Search for the cell housing the specified text and yield its (x, y) center coordinate. 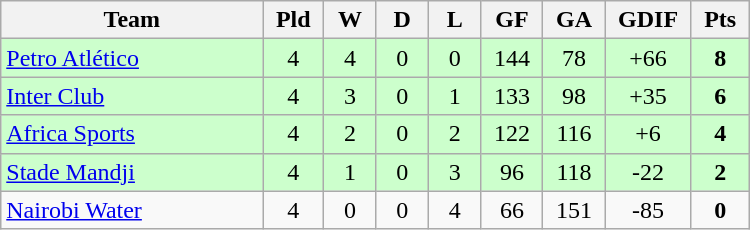
Stade Mandji (132, 172)
118 (574, 172)
Pts (720, 20)
GA (574, 20)
96 (512, 172)
Team (132, 20)
133 (512, 96)
GDIF (648, 20)
Pld (294, 20)
D (402, 20)
L (454, 20)
+66 (648, 58)
GF (512, 20)
+35 (648, 96)
122 (512, 134)
6 (720, 96)
66 (512, 210)
Africa Sports (132, 134)
Inter Club (132, 96)
116 (574, 134)
Petro Atlético (132, 58)
98 (574, 96)
78 (574, 58)
-22 (648, 172)
8 (720, 58)
151 (574, 210)
Nairobi Water (132, 210)
W (350, 20)
+6 (648, 134)
-85 (648, 210)
144 (512, 58)
